Provide the [x, y] coordinate of the cell's center where the given text is located.  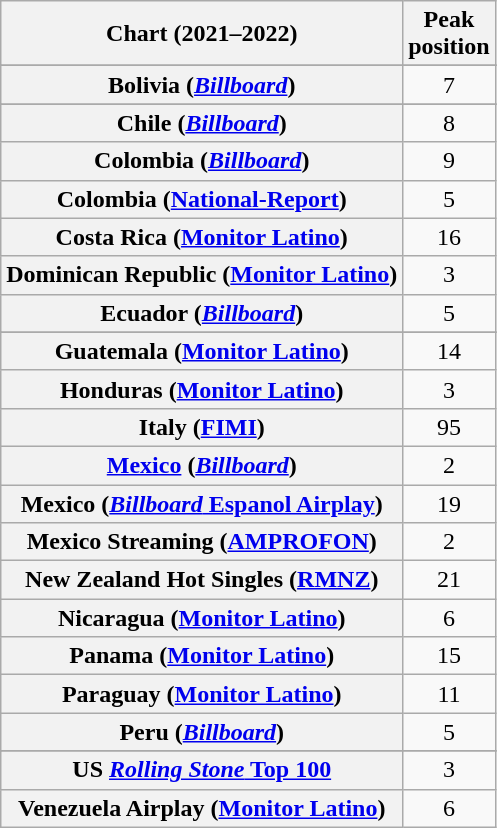
Chile (Billboard) [202, 123]
New Zealand Hot Singles (RMNZ) [202, 580]
Mexico Streaming (AMPROFON) [202, 542]
Mexico (Billboard Espanol Airplay) [202, 503]
Costa Rica (Monitor Latino) [202, 237]
Guatemala (Monitor Latino) [202, 351]
Peakposition [449, 34]
15 [449, 656]
21 [449, 580]
Panama (Monitor Latino) [202, 656]
Venezuela Airplay (Monitor Latino) [202, 808]
Dominican Republic (Monitor Latino) [202, 275]
8 [449, 123]
9 [449, 161]
Paraguay (Monitor Latino) [202, 694]
Chart (2021–2022) [202, 34]
11 [449, 694]
Colombia (National-Report) [202, 199]
Ecuador (Billboard) [202, 313]
16 [449, 237]
Nicaragua (Monitor Latino) [202, 618]
7 [449, 85]
Italy (FIMI) [202, 427]
US Rolling Stone Top 100 [202, 770]
Peru (Billboard) [202, 732]
95 [449, 427]
Bolivia (Billboard) [202, 85]
19 [449, 503]
Colombia (Billboard) [202, 161]
Mexico (Billboard) [202, 465]
14 [449, 351]
Honduras (Monitor Latino) [202, 389]
